Capture the cell that displays the provided text and extract its (X, Y) central coordinate. 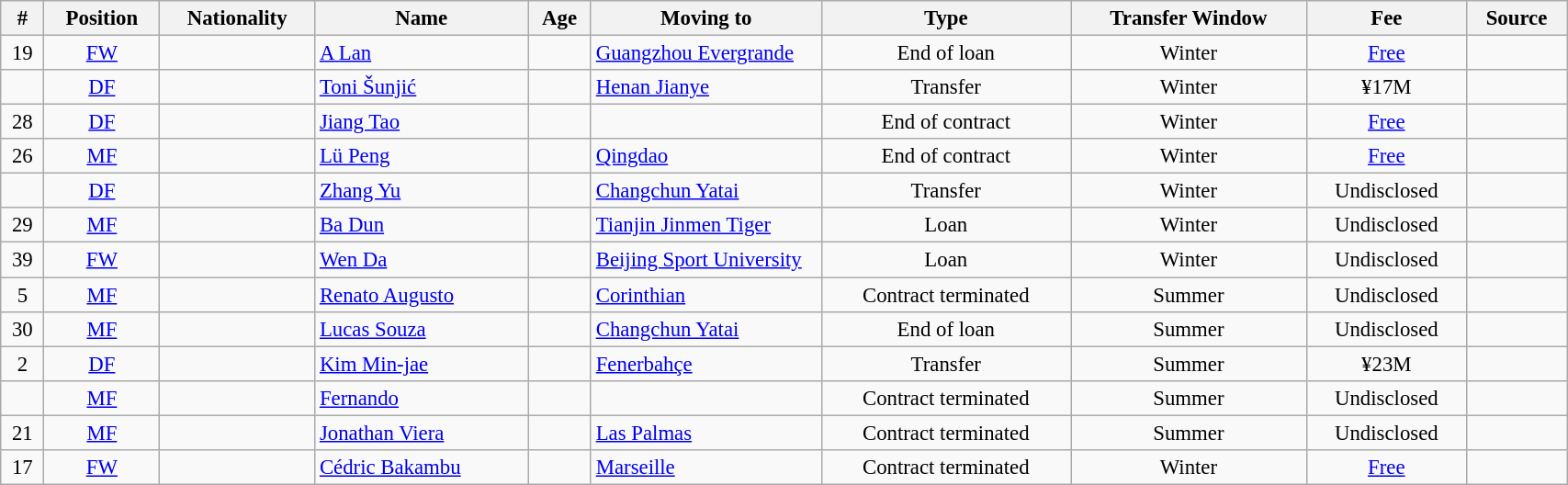
Corinthian (705, 295)
Age (560, 18)
Marseille (705, 468)
Nationality (237, 18)
Ba Dun (422, 225)
¥17M (1386, 87)
Jiang Tao (422, 122)
Toni Šunjić (422, 87)
Guangzhou Evergrande (705, 53)
Las Palmas (705, 433)
19 (22, 53)
Zhang Yu (422, 191)
29 (22, 225)
26 (22, 156)
Source (1516, 18)
Type (946, 18)
Renato Augusto (422, 295)
Lü Peng (422, 156)
Name (422, 18)
Beijing Sport University (705, 260)
¥23M (1386, 364)
Fernando (422, 398)
Jonathan Viera (422, 433)
# (22, 18)
Transfer Window (1189, 18)
30 (22, 329)
Moving to (705, 18)
17 (22, 468)
2 (22, 364)
28 (22, 122)
Henan Jianye (705, 87)
Position (102, 18)
Qingdao (705, 156)
A Lan (422, 53)
Kim Min-jae (422, 364)
21 (22, 433)
Fee (1386, 18)
Wen Da (422, 260)
Fenerbahçe (705, 364)
5 (22, 295)
Cédric Bakambu (422, 468)
Tianjin Jinmen Tiger (705, 225)
Lucas Souza (422, 329)
39 (22, 260)
